Return the (X, Y) coordinate for the center point of the cell that contains the specified text.  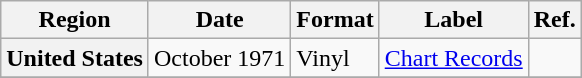
Ref. (554, 20)
Date (219, 20)
United States (75, 58)
Vinyl (335, 58)
October 1971 (219, 58)
Chart Records (454, 58)
Region (75, 20)
Label (454, 20)
Format (335, 20)
